Scan for the cell matching the given text and deliver its [X, Y] coordinate at center. 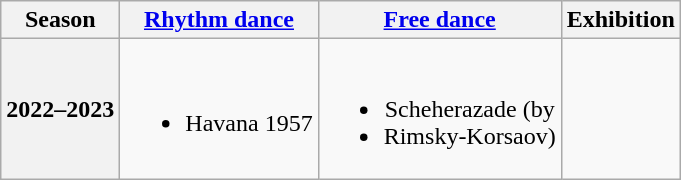
Free dance [440, 20]
Exhibition [620, 20]
Season [60, 20]
2022–2023 [60, 109]
Rhythm dance [219, 20]
Havana 1957 [219, 109]
Scheherazade (byRimsky-Korsaov) [440, 109]
